Find where the given text appears and provide that cell's center as (X, Y) coordinate. 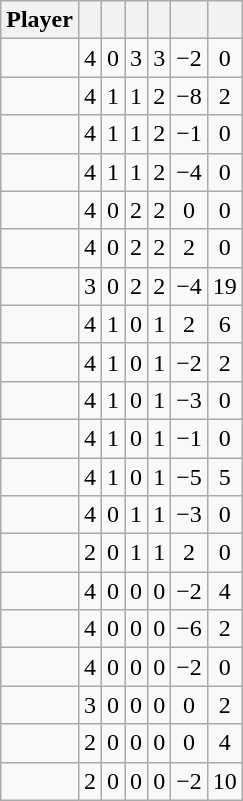
−8 (190, 96)
6 (224, 324)
−6 (190, 629)
19 (224, 286)
5 (224, 477)
−5 (190, 477)
10 (224, 781)
Player (40, 20)
